Pinpoint the cell where the given text exists, returning its [x, y] midpoint coordinate. 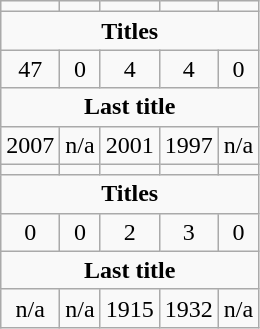
2 [130, 232]
3 [188, 232]
2007 [30, 145]
1915 [130, 308]
2001 [130, 145]
47 [30, 69]
1997 [188, 145]
1932 [188, 308]
